Pinpoint the cell where the given text exists, returning its (x, y) midpoint coordinate. 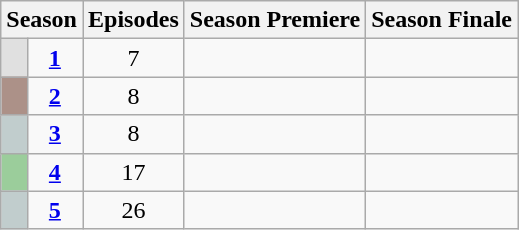
4 (54, 172)
Episodes (133, 20)
17 (133, 172)
Season Premiere (274, 20)
Season Finale (442, 20)
5 (54, 210)
Season (42, 20)
7 (133, 58)
1 (54, 58)
3 (54, 134)
26 (133, 210)
2 (54, 96)
